For the text-containing cell, return its midpoint in [x, y] coordinate format. 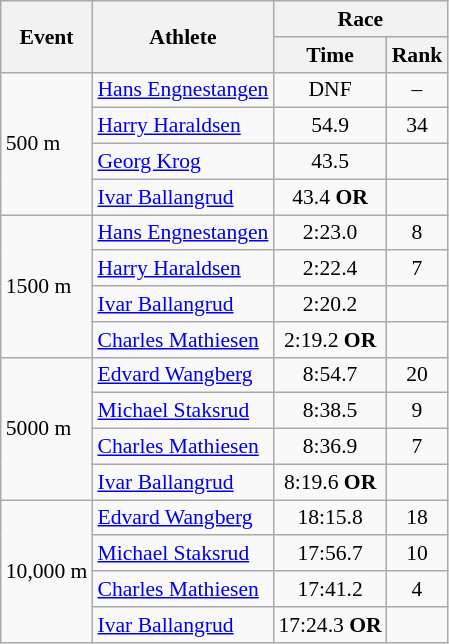
– [418, 90]
43.5 [330, 162]
10 [418, 554]
Time [330, 55]
Georg Krog [182, 162]
2:23.0 [330, 233]
500 m [47, 143]
8:38.5 [330, 411]
8:36.9 [330, 447]
2:20.2 [330, 304]
2:22.4 [330, 269]
8:19.6 OR [330, 482]
4 [418, 589]
2:19.2 OR [330, 340]
Athlete [182, 36]
DNF [330, 90]
54.9 [330, 126]
17:24.3 OR [330, 625]
Race [360, 19]
Rank [418, 55]
Event [47, 36]
18 [418, 518]
8:54.7 [330, 375]
9 [418, 411]
17:56.7 [330, 554]
1500 m [47, 286]
8 [418, 233]
5000 m [47, 428]
10,000 m [47, 571]
43.4 OR [330, 197]
18:15.8 [330, 518]
17:41.2 [330, 589]
20 [418, 375]
34 [418, 126]
